Output the (X, Y) coordinate of the center of the cell containing the given text.  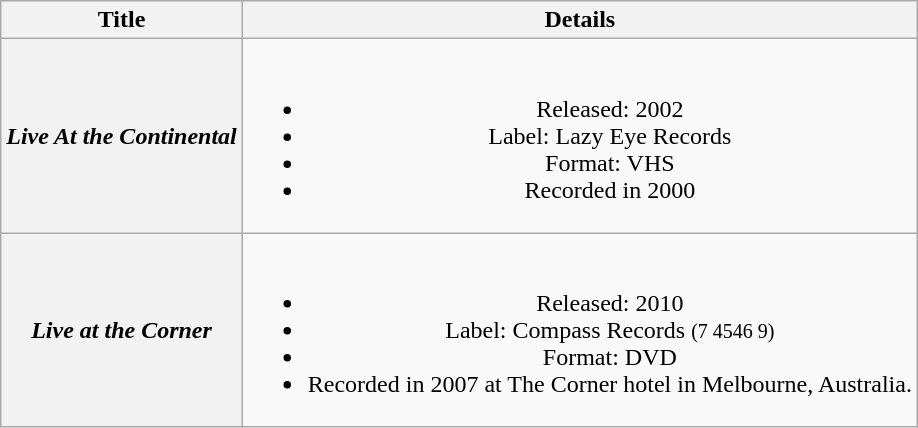
Released: 2010Label: Compass Records (7 4546 9)Format: DVDRecorded in 2007 at The Corner hotel in Melbourne, Australia. (580, 330)
Details (580, 20)
Live At the Continental (122, 136)
Live at the Corner (122, 330)
Title (122, 20)
Released: 2002Label: Lazy Eye RecordsFormat: VHSRecorded in 2000 (580, 136)
